Pinpoint the cell where the given text exists, returning its (X, Y) midpoint coordinate. 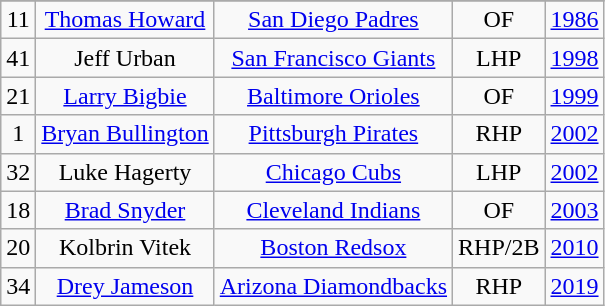
41 (18, 58)
Kolbrin Vitek (125, 248)
San Diego Padres (333, 20)
2003 (574, 210)
Brad Snyder (125, 210)
Bryan Bullington (125, 134)
Luke Hagerty (125, 172)
1 (18, 134)
1999 (574, 96)
RHP/2B (499, 248)
Pittsburgh Pirates (333, 134)
1998 (574, 58)
Boston Redsox (333, 248)
Baltimore Orioles (333, 96)
1986 (574, 20)
Cleveland Indians (333, 210)
18 (18, 210)
21 (18, 96)
2010 (574, 248)
San Francisco Giants (333, 58)
Larry Bigbie (125, 96)
Drey Jameson (125, 286)
20 (18, 248)
Arizona Diamondbacks (333, 286)
34 (18, 286)
11 (18, 20)
Jeff Urban (125, 58)
Chicago Cubs (333, 172)
2019 (574, 286)
Thomas Howard (125, 20)
32 (18, 172)
